Search for the cell housing the specified text and yield its [x, y] center coordinate. 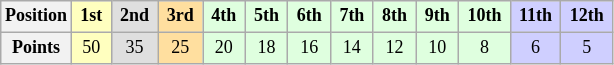
7th [352, 16]
6 [536, 48]
12 [394, 48]
2nd [134, 16]
20 [224, 48]
8 [485, 48]
6th [310, 16]
12th [587, 16]
50 [91, 48]
3rd [180, 16]
4th [224, 16]
Position [36, 16]
5 [587, 48]
9th [438, 16]
1st [91, 16]
11th [536, 16]
10 [438, 48]
8th [394, 16]
Points [36, 48]
35 [134, 48]
5th [266, 16]
18 [266, 48]
10th [485, 16]
16 [310, 48]
25 [180, 48]
14 [352, 48]
